Determine the [x, y] coordinate at the center of the cell enclosing the given text.  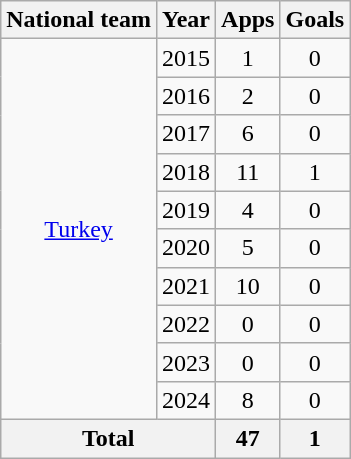
Turkey [79, 230]
5 [248, 248]
2018 [186, 172]
4 [248, 210]
2015 [186, 58]
2019 [186, 210]
2 [248, 96]
2020 [186, 248]
6 [248, 134]
47 [248, 438]
10 [248, 286]
2017 [186, 134]
2021 [186, 286]
National team [79, 20]
2022 [186, 324]
11 [248, 172]
Total [108, 438]
2016 [186, 96]
2024 [186, 400]
Year [186, 20]
Goals [315, 20]
8 [248, 400]
Apps [248, 20]
2023 [186, 362]
